Output the [x, y] coordinate of the center of the cell containing the given text.  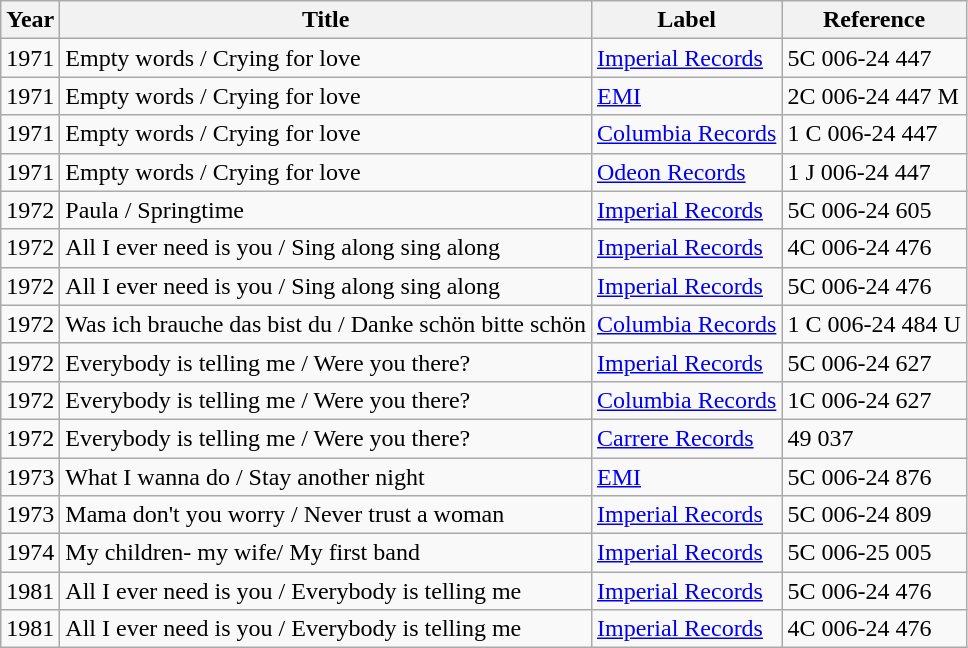
Mama don't you worry / Never trust a woman [326, 515]
Reference [874, 20]
2C 006-24 447 M [874, 96]
Odeon Records [686, 172]
49 037 [874, 438]
1974 [30, 553]
5C 006-24 447 [874, 58]
Title [326, 20]
5C 006-24 876 [874, 477]
1 C 006-24 484 U [874, 324]
5C 006-24 627 [874, 362]
1 J 006-24 447 [874, 172]
Was ich brauche das bist du / Danke schön bitte schön [326, 324]
1 C 006-24 447 [874, 134]
My children- my wife/ My first band [326, 553]
5C 006-24 605 [874, 210]
1C 006-24 627 [874, 400]
Year [30, 20]
5C 006-24 809 [874, 515]
Carrere Records [686, 438]
5C 006-25 005 [874, 553]
What I wanna do / Stay another night [326, 477]
Label [686, 20]
Paula / Springtime [326, 210]
